For the text-containing cell, return its midpoint in [X, Y] coordinate format. 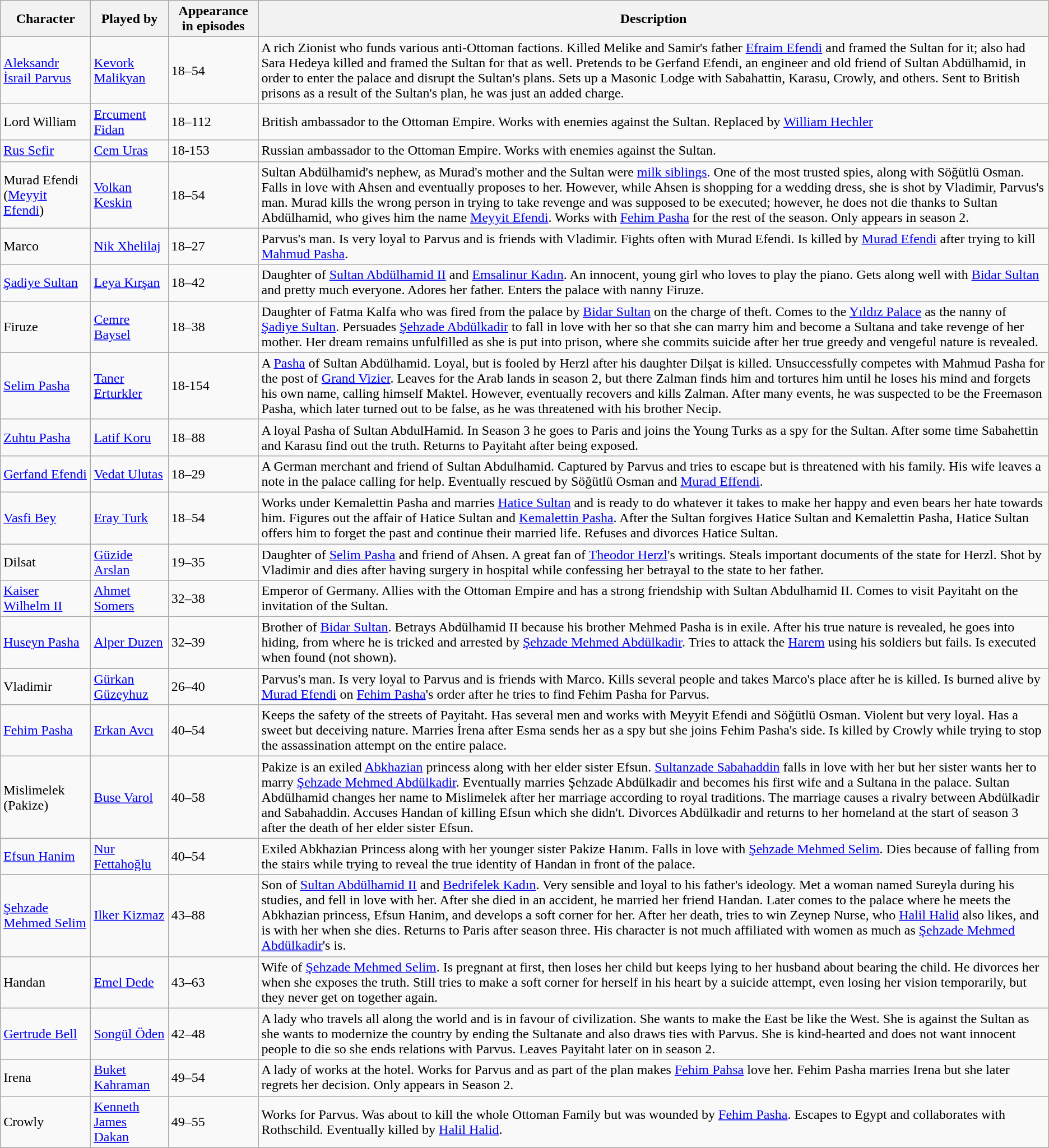
Marco [46, 247]
Played by [129, 19]
Fehim Pasha [46, 731]
Songül Öden [129, 1034]
32–38 [213, 598]
18–88 [213, 437]
Cemre Baysel [129, 327]
Şehzade Mehmed Selim [46, 915]
Latif Koru [129, 437]
Nik Xhelilaj [129, 247]
Zuhtu Pasha [46, 437]
18–38 [213, 327]
18–112 [213, 122]
Volkan Keskin [129, 195]
Russian ambassador to the Ottoman Empire. Works with enemies against the Sultan. [653, 151]
Mislimelek (Pakize) [46, 797]
Rus Sefir [46, 151]
Buket Kahraman [129, 1078]
Alper Duzen [129, 643]
18-153 [213, 151]
Güzide Arslan [129, 561]
Gürkan Güzeyhuz [129, 687]
Appearance in episodes [213, 19]
43–88 [213, 915]
Murad Efendi (Meyyit Efendi) [46, 195]
49–55 [213, 1122]
Ilker Kizmaz [129, 915]
Vedat Ulutas [129, 474]
Kevork Malikyan [129, 71]
Description [653, 19]
Leya Kırşan [129, 282]
Kenneth James Dakan [129, 1122]
Firuze [46, 327]
British ambassador to the Ottoman Empire. Works with enemies against the Sultan. Replaced by William Hechler [653, 122]
Irena [46, 1078]
26–40 [213, 687]
Ercument Fidan [129, 122]
40–58 [213, 797]
18-154 [213, 385]
Taner Erturkler [129, 385]
Kaiser Wilhelm II [46, 598]
Handan [46, 982]
Cem Uras [129, 151]
49–54 [213, 1078]
19–35 [213, 561]
Vladimir [46, 687]
Gertrude Bell [46, 1034]
Erkan Avcı [129, 731]
Selim Pasha [46, 385]
Efsun Hanim [46, 856]
Gerfand Efendi [46, 474]
18–29 [213, 474]
Ahmet Somers [129, 598]
Eray Turk [129, 518]
Vasfi Bey [46, 518]
Emel Dede [129, 982]
42–48 [213, 1034]
18–27 [213, 247]
Buse Varol [129, 797]
Lord William [46, 122]
Aleksandr İsrail Parvus [46, 71]
32–39 [213, 643]
Huseyn Pasha [46, 643]
Character [46, 19]
18–42 [213, 282]
Şadiye Sultan [46, 282]
Nur Fettahoğlu [129, 856]
Dilsat [46, 561]
43–63 [213, 982]
Crowly [46, 1122]
